Extract the [X, Y] coordinate from the center of the cell holding the provided text.  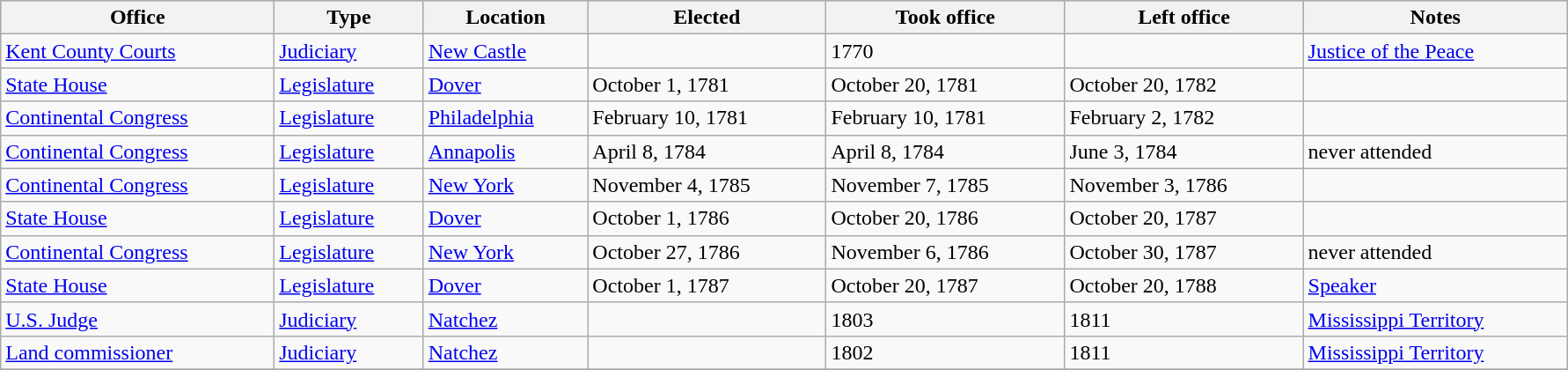
Office [137, 18]
Notes [1435, 18]
1770 [945, 51]
October 20, 1788 [1184, 285]
Kent County Courts [137, 51]
November 4, 1785 [707, 185]
New Castle [505, 51]
Land commissioner [137, 352]
U.S. Judge [137, 319]
October 27, 1786 [707, 252]
1802 [945, 352]
October 20, 1781 [945, 85]
October 1, 1781 [707, 85]
Left office [1184, 18]
Location [505, 18]
October 20, 1782 [1184, 85]
Speaker [1435, 285]
Annapolis [505, 152]
November 3, 1786 [1184, 185]
February 2, 1782 [1184, 118]
Philadelphia [505, 118]
Took office [945, 18]
October 1, 1786 [707, 218]
Justice of the Peace [1435, 51]
Type [348, 18]
June 3, 1784 [1184, 152]
November 7, 1785 [945, 185]
October 30, 1787 [1184, 252]
November 6, 1786 [945, 252]
1803 [945, 319]
October 20, 1786 [945, 218]
Elected [707, 18]
October 1, 1787 [707, 285]
